Return the [x, y] coordinate for the center point of the cell that contains the specified text.  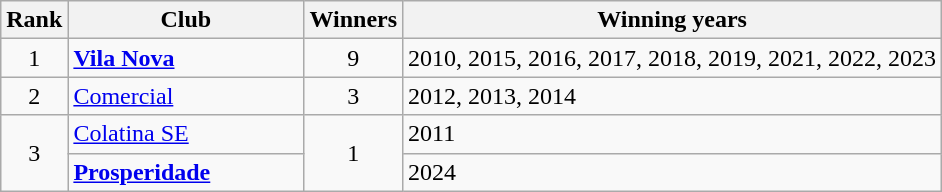
Colatina SE [186, 134]
2 [34, 96]
2010, 2015, 2016, 2017, 2018, 2019, 2021, 2022, 2023 [672, 58]
Club [186, 20]
Prosperidade [186, 172]
Winning years [672, 20]
2024 [672, 172]
2012, 2013, 2014 [672, 96]
Vila Nova [186, 58]
9 [354, 58]
Rank [34, 20]
Comercial [186, 96]
Winners [354, 20]
2011 [672, 134]
